Return the [X, Y] coordinate for the center point of the cell that contains the specified text.  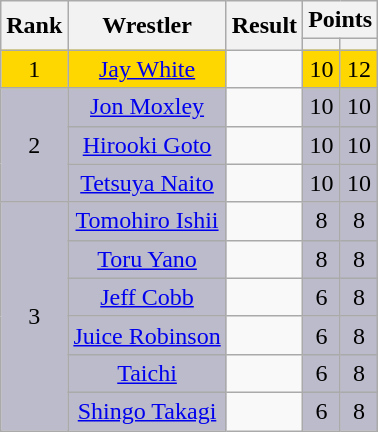
Tetsuya Naito [147, 183]
Points [340, 20]
3 [34, 316]
Jon Moxley [147, 107]
Wrestler [147, 26]
Result [264, 26]
Juice Robinson [147, 335]
2 [34, 145]
Shingo Takagi [147, 411]
Tomohiro Ishii [147, 221]
Hirooki Goto [147, 145]
12 [359, 69]
Taichi [147, 373]
Toru Yano [147, 259]
Rank [34, 26]
Jeff Cobb [147, 297]
1 [34, 69]
Jay White [147, 69]
